Detect which cell encompasses the target text, then output its (x, y) center coordinate. 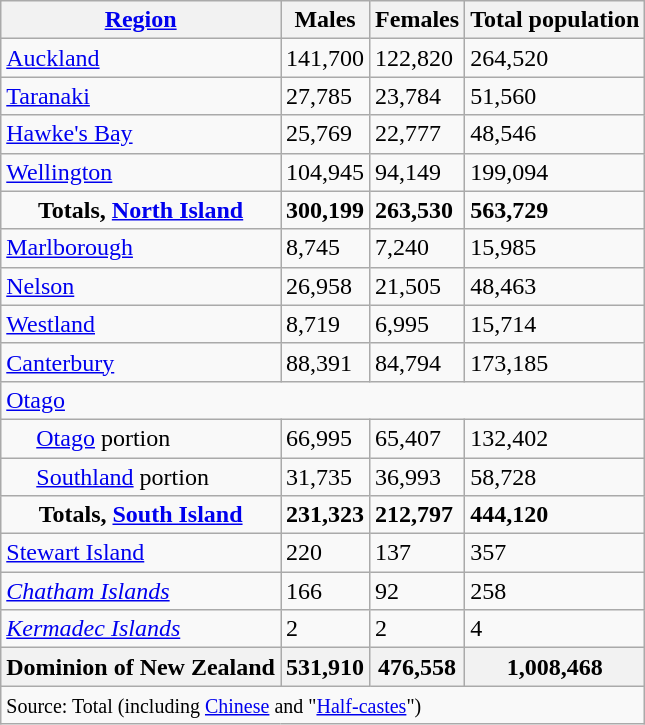
21,505 (418, 286)
Wellington (141, 172)
65,407 (418, 438)
26,958 (324, 286)
15,714 (555, 324)
15,985 (555, 248)
4 (555, 629)
444,120 (555, 515)
8,719 (324, 324)
220 (324, 553)
94,149 (418, 172)
48,546 (555, 134)
6,995 (418, 324)
Southland portion (141, 477)
Canterbury (141, 362)
66,995 (324, 438)
Totals, South Island (141, 515)
357 (555, 553)
8,745 (324, 248)
Nelson (141, 286)
264,520 (555, 58)
199,094 (555, 172)
25,769 (324, 134)
Taranaki (141, 96)
Females (418, 20)
Otago portion (141, 438)
84,794 (418, 362)
Westland (141, 324)
Stewart Island (141, 553)
92 (418, 591)
258 (555, 591)
58,728 (555, 477)
Region (141, 20)
Source: Total (including Chinese and "Half-castes") (323, 705)
531,910 (324, 667)
563,729 (555, 210)
Kermadec Islands (141, 629)
36,993 (418, 477)
88,391 (324, 362)
173,185 (555, 362)
132,402 (555, 438)
166 (324, 591)
231,323 (324, 515)
31,735 (324, 477)
212,797 (418, 515)
Marlborough (141, 248)
141,700 (324, 58)
Totals, North Island (141, 210)
23,784 (418, 96)
Chatham Islands (141, 591)
7,240 (418, 248)
27,785 (324, 96)
476,558 (418, 667)
137 (418, 553)
Otago (323, 400)
Auckland (141, 58)
22,777 (418, 134)
Males (324, 20)
Hawke's Bay (141, 134)
51,560 (555, 96)
Dominion of New Zealand (141, 667)
Total population (555, 20)
300,199 (324, 210)
263,530 (418, 210)
1,008,468 (555, 667)
122,820 (418, 58)
104,945 (324, 172)
48,463 (555, 286)
